Pinpoint the cell where the given text exists, returning its (x, y) midpoint coordinate. 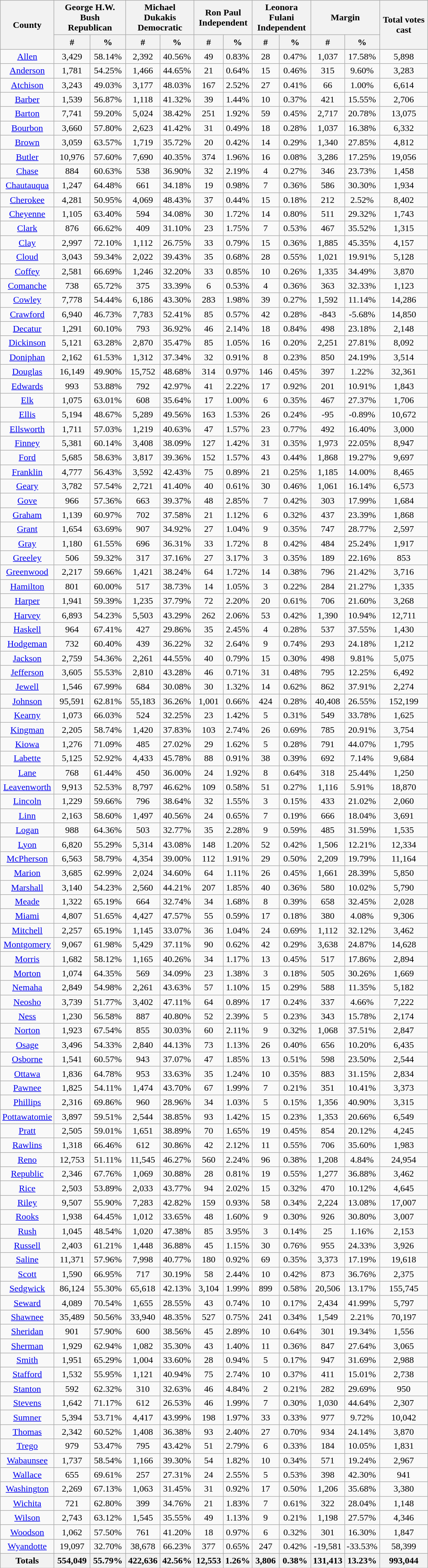
Grant (27, 529)
2,174 (404, 1016)
3,429 (72, 56)
Seward (27, 1303)
20.78% (362, 114)
Jewell (27, 687)
9,697 (404, 458)
1,230 (72, 1016)
Barber (27, 99)
1,139 (72, 515)
61.55% (108, 543)
58.12% (108, 959)
Total votes cast (404, 25)
39.36% (177, 458)
2,840 (143, 1045)
2,392 (143, 56)
1.03% (238, 1102)
12,553 (209, 1560)
Kingman (27, 730)
586 (327, 185)
47.38% (177, 1231)
1,843 (404, 386)
2.55% (238, 1475)
0.75% (238, 1317)
1,506 (327, 844)
37.55% (362, 629)
3,043 (72, 257)
1,934 (404, 185)
655 (72, 1475)
2,033 (143, 1188)
31.59% (362, 830)
2.44% (238, 1274)
48.54% (108, 1231)
65,618 (143, 1288)
5,075 (404, 658)
55.53% (108, 673)
54.44% (108, 300)
3,782 (72, 486)
8,402 (404, 200)
5,790 (404, 887)
0.49% (238, 128)
1,353 (327, 1117)
37.83% (177, 730)
66.62% (108, 228)
664 (143, 902)
23.39% (362, 515)
9,067 (72, 945)
343 (327, 1016)
36.90% (177, 171)
42.43% (177, 472)
28.04% (362, 1503)
Washington (27, 1489)
60.00% (108, 586)
13,075 (404, 114)
2,743 (72, 1518)
11.14% (362, 300)
3,000 (404, 429)
1.16% (362, 1231)
1,001 (209, 701)
2,623 (143, 128)
51.11% (108, 1160)
450 (143, 773)
10,672 (404, 414)
1,318 (72, 1145)
14,850 (404, 314)
61.53% (108, 357)
54.11% (108, 1088)
Saline (27, 1260)
Shawnee (27, 1317)
1,061 (327, 486)
0.93% (238, 1203)
Harper (27, 601)
484 (327, 543)
5,182 (404, 988)
1.15% (238, 1245)
0.08% (295, 157)
569 (143, 973)
103 (209, 730)
37.16% (177, 558)
33.39% (177, 286)
1.20% (238, 844)
1,951 (72, 1360)
Michael DukakisDemocratic (160, 18)
Ottawa (27, 1073)
5,381 (72, 443)
5,797 (404, 1303)
2.14% (238, 329)
375 (143, 286)
2,024 (143, 873)
884 (72, 171)
Neosho (27, 1002)
2,251 (327, 343)
397 (327, 371)
5,394 (72, 1417)
6,893 (72, 615)
1,929 (72, 1346)
-19,581 (327, 1546)
44.65% (177, 71)
58.54% (108, 1460)
Rooks (27, 1217)
62.99% (108, 873)
3,315 (404, 1102)
3,806 (266, 1560)
993,044 (404, 1560)
Riley (27, 1203)
310 (143, 1389)
0.41% (295, 85)
1,546 (72, 687)
94 (209, 1188)
38.89% (177, 1131)
Phillips (27, 1102)
3,007 (404, 1217)
282 (327, 1389)
60.14% (108, 443)
50.95% (108, 200)
1.17% (238, 959)
2,706 (404, 99)
Woodson (27, 1532)
1.12% (238, 515)
964 (72, 629)
38.85% (177, 1117)
10.41% (362, 1088)
Butler (27, 157)
35.72% (177, 142)
7,783 (143, 314)
363 (327, 286)
Cloud (27, 257)
1,719 (143, 142)
9,306 (404, 916)
Lane (27, 773)
Cherokee (27, 200)
580 (327, 887)
1,118 (143, 99)
43.70% (177, 1088)
60.52% (108, 1432)
374 (209, 157)
3,177 (143, 85)
12,753 (72, 1160)
14,286 (404, 300)
1,185 (327, 472)
Stanton (27, 1389)
30.03% (177, 1031)
934 (327, 1432)
40.80% (177, 1016)
506 (72, 558)
1,165 (143, 959)
666 (327, 816)
3,243 (72, 85)
7,222 (404, 1002)
1,420 (143, 730)
658 (327, 902)
993 (72, 386)
Greenwood (27, 572)
7,998 (143, 1260)
24.18% (362, 644)
48.68% (177, 371)
2,849 (72, 988)
0.70% (295, 1432)
Reno (27, 1160)
1.83% (238, 1503)
854 (327, 1131)
554,049 (72, 1560)
36.92% (177, 329)
2,503 (72, 1188)
29.86% (177, 629)
62.81% (108, 701)
2,997 (72, 243)
16,149 (72, 371)
38,678 (143, 1546)
2,209 (327, 859)
4,245 (404, 1131)
58.74% (108, 730)
1.44% (238, 99)
Sumner (27, 1417)
25.44% (362, 773)
201 (327, 386)
Haskell (27, 629)
5,128 (404, 257)
2.12% (238, 1145)
23.73% (362, 171)
152 (209, 458)
19.27% (362, 458)
0.48% (295, 673)
28.55% (177, 1303)
49.56% (177, 414)
Cheyenne (27, 214)
2,028 (404, 902)
2,721 (143, 486)
1,625 (404, 715)
88 (209, 758)
855 (143, 1031)
1.11% (238, 873)
Margin (345, 18)
56.43% (108, 472)
35.52% (362, 228)
Kiowa (27, 744)
52.92% (108, 758)
1,590 (72, 1274)
67.99% (108, 687)
12.21% (362, 844)
Chautauqua (27, 185)
57.60% (108, 157)
54.33% (108, 1045)
66.95% (108, 1274)
2,717 (327, 114)
1,556 (404, 1331)
59 (266, 114)
2,257 (72, 930)
27.64% (362, 1346)
35.68% (362, 1489)
537 (327, 629)
15.55% (362, 99)
54 (209, 1460)
3,691 (404, 816)
3,739 (72, 1002)
1,206 (327, 1489)
17.25% (362, 157)
Gray (27, 543)
1,684 (404, 501)
60 (209, 1031)
59.20% (108, 114)
1,743 (404, 214)
Franklin (27, 472)
2,581 (72, 271)
1.91% (238, 859)
1,421 (143, 572)
4.66% (362, 1002)
608 (143, 400)
684 (143, 687)
25 (327, 1231)
53.47% (108, 1446)
1,073 (72, 715)
32.45% (362, 902)
1.10% (238, 988)
1,651 (143, 1131)
3,268 (404, 601)
283 (209, 300)
2,847 (404, 1031)
9.60% (362, 71)
Republic (27, 1174)
26.55% (362, 701)
1,941 (72, 601)
17.19% (362, 1260)
35.55% (177, 1518)
0.85% (238, 271)
54.36% (108, 658)
36.31% (177, 543)
Comanche (27, 286)
62.32% (108, 1389)
1,246 (143, 271)
17.86% (362, 959)
3,283 (404, 71)
-33.53% (362, 1546)
1.26% (238, 1560)
67.76% (108, 1174)
380 (327, 916)
33.63% (177, 1073)
1.65% (238, 1131)
40.94% (177, 1375)
64.35% (108, 973)
1,219 (143, 429)
54.25% (108, 71)
163 (209, 414)
Harvey (27, 615)
346 (327, 171)
184 (327, 1446)
19,618 (404, 1260)
2.45% (238, 629)
Atchison (27, 85)
5,850 (404, 873)
12.25% (362, 673)
0.14% (295, 1231)
52.41% (177, 314)
20.12% (362, 1131)
560 (209, 1160)
10.05% (362, 1446)
48.03% (177, 85)
2,834 (404, 1073)
112 (209, 859)
131,413 (327, 1560)
427 (143, 629)
2,894 (404, 959)
40.77% (177, 1260)
36.26% (177, 701)
-0.89% (362, 414)
33.78% (362, 715)
3.95% (238, 1231)
792 (143, 386)
24.14% (362, 1432)
67.13% (108, 1489)
61.21% (108, 1245)
Johnson (27, 701)
19.24% (362, 1460)
Wyandotte (27, 1546)
57.03% (108, 429)
1.53% (238, 414)
1,123 (404, 286)
17.99% (362, 501)
3,660 (72, 128)
60.40% (108, 644)
31.15% (362, 1073)
34.60% (177, 873)
Morton (27, 973)
241 (266, 1317)
48.43% (177, 200)
2.20% (238, 601)
16.14% (362, 486)
-843 (327, 314)
County (27, 25)
10,976 (72, 157)
22.05% (362, 443)
19.91% (362, 257)
1,148 (404, 1503)
1.32% (238, 687)
20.91% (362, 730)
598 (327, 1059)
0.84% (295, 329)
51.65% (108, 916)
63.57% (108, 142)
656 (327, 1045)
44.64% (362, 1403)
Totals (27, 1560)
57.80% (108, 128)
Gove (27, 501)
6,614 (404, 85)
39.37% (177, 501)
6,435 (404, 1045)
883 (327, 1073)
37 (209, 200)
48.67% (108, 414)
2,022 (143, 257)
439 (143, 644)
30.88% (177, 1174)
2,342 (72, 1432)
2.22% (238, 386)
30.19% (177, 1274)
717 (143, 1274)
2,224 (327, 1203)
7,778 (72, 300)
46.62% (177, 787)
Rush (27, 1231)
284 (327, 586)
Wichita (27, 1503)
1,315 (404, 228)
Meade (27, 902)
51.77% (108, 1002)
702 (143, 515)
399 (143, 1503)
30.26% (362, 973)
5,429 (143, 945)
1,004 (143, 1360)
1,340 (327, 142)
67.54% (108, 1031)
30.80% (362, 1217)
15,752 (143, 371)
1,121 (143, 1375)
198 (209, 1417)
2,810 (143, 673)
Ron PaulIndependent (223, 18)
Dickinson (27, 343)
62.94% (108, 1346)
1,045 (72, 1231)
10.91% (362, 386)
Ness (27, 1016)
58.79% (108, 859)
41 (209, 386)
801 (72, 586)
1.98% (238, 300)
127 (209, 443)
1,356 (327, 1102)
Leavenworth (27, 787)
Chase (27, 171)
28.39% (362, 873)
1,208 (327, 1160)
4,157 (404, 243)
0.77% (295, 429)
5,503 (143, 615)
876 (72, 228)
37.58% (177, 515)
1,545 (143, 1518)
4,346 (404, 1518)
Miami (27, 916)
13.23% (362, 1560)
1,458 (404, 171)
3,754 (404, 730)
947 (327, 1360)
167 (209, 85)
3,638 (327, 945)
661 (143, 185)
36.00% (177, 773)
33.60% (177, 1360)
59.32% (108, 558)
2.02% (238, 1188)
55.90% (108, 1203)
1,973 (327, 443)
4,433 (143, 758)
0.66% (238, 701)
41.99% (362, 1303)
10.94% (362, 615)
1,012 (143, 1217)
5,024 (143, 114)
492 (327, 429)
38.09% (177, 443)
5,289 (143, 414)
Pawnee (27, 1088)
155,745 (404, 1288)
8,947 (404, 443)
16.40% (362, 429)
1,212 (404, 644)
39.00% (177, 859)
34.18% (177, 185)
19.34% (362, 1331)
503 (143, 830)
27.02% (177, 744)
0.25% (295, 472)
10.12% (362, 1188)
37.91% (362, 687)
351 (327, 1088)
29.32% (362, 214)
2,505 (72, 1131)
0.47% (295, 56)
34.92% (177, 529)
11,545 (143, 1160)
Sedgwick (27, 1288)
1,669 (404, 973)
25.24% (362, 543)
27.37% (362, 400)
791 (327, 744)
1,923 (72, 1031)
Russell (27, 1245)
55.30% (108, 1288)
180 (209, 1260)
27.81% (362, 343)
433 (327, 801)
Wabaunsee (27, 1460)
32.12% (362, 930)
1,661 (327, 873)
32.77% (177, 830)
71.09% (108, 744)
Jackson (27, 658)
44.21% (177, 887)
1.55% (238, 801)
793 (143, 329)
588 (327, 988)
692 (327, 758)
8,092 (404, 343)
57.96% (108, 1260)
44.55% (177, 658)
70.54% (108, 1303)
2,560 (143, 887)
11,164 (404, 859)
Clark (27, 228)
55,183 (143, 701)
2,162 (72, 357)
73 (209, 1045)
303 (327, 501)
14.00% (362, 472)
1,711 (72, 429)
3,065 (404, 1346)
2.24% (238, 1160)
4,807 (72, 916)
20,506 (327, 1288)
4,089 (72, 1303)
Stevens (27, 1403)
64.78% (108, 1073)
1,539 (72, 99)
2.11% (238, 1031)
1,322 (72, 902)
Decatur (27, 329)
899 (266, 1288)
4,777 (72, 472)
2.21% (362, 1317)
43.30% (177, 300)
747 (327, 529)
2,153 (404, 1231)
19,097 (72, 1546)
43.99% (177, 1417)
42.97% (177, 386)
1.22% (362, 371)
2.79% (238, 1446)
3,926 (404, 1245)
317 (143, 558)
37.07% (177, 1059)
1,825 (72, 1088)
22.16% (362, 558)
37.51% (362, 1031)
70 (209, 1131)
1,180 (72, 543)
1,642 (72, 1403)
398 (327, 1475)
7.14% (362, 758)
Crawford (27, 314)
2,307 (404, 1403)
34.76% (177, 1503)
2,148 (404, 329)
71.17% (108, 1403)
27.57% (362, 1518)
Smith (27, 1360)
1,074 (72, 973)
732 (72, 644)
Wallace (27, 1475)
64.48% (108, 185)
36 (209, 930)
251 (209, 114)
McPherson (27, 859)
Elk (27, 400)
56.58% (108, 1016)
3,402 (143, 1002)
Leonora FulaniIndependent (282, 18)
32.20% (177, 271)
1,497 (143, 816)
Labette (27, 758)
109 (209, 787)
58.63% (108, 458)
1,068 (327, 1031)
1,592 (327, 300)
43.42% (177, 1446)
Bourbon (27, 128)
549 (327, 715)
53.88% (108, 386)
1,277 (327, 1174)
63.69% (108, 529)
Hamilton (27, 586)
19,056 (404, 157)
24.87% (362, 945)
5,125 (72, 758)
63.01% (108, 400)
0.68% (238, 257)
36.22% (177, 644)
1,448 (143, 1245)
511 (327, 214)
8,797 (143, 787)
1,847 (404, 1532)
Stafford (27, 1375)
Osborne (27, 1059)
1,541 (72, 1059)
322 (327, 1503)
61.98% (108, 945)
538 (143, 171)
2,205 (72, 730)
10.20% (362, 1045)
6,492 (404, 673)
4,281 (72, 200)
24,954 (404, 1160)
43.29% (177, 615)
0.57% (238, 314)
3,685 (72, 873)
9,684 (404, 758)
2,060 (404, 801)
Clay (27, 243)
696 (143, 543)
Scott (27, 1274)
2,967 (404, 1460)
1,030 (327, 1403)
37.11% (177, 945)
42.13% (177, 1288)
Sherman (27, 1346)
-95 (327, 414)
Rawlins (27, 1145)
293 (327, 644)
72.10% (108, 243)
262 (209, 615)
33.07% (177, 930)
2 (266, 1389)
57.36% (108, 501)
6,940 (72, 314)
437 (327, 515)
35,489 (72, 1317)
3,817 (143, 458)
1,291 (72, 329)
72 (209, 601)
15.78% (362, 1016)
George H.W. BushRepublican (90, 18)
738 (72, 286)
979 (72, 1446)
955 (327, 1245)
30.30% (362, 185)
23.50% (362, 1059)
1.82% (238, 1460)
66.69% (108, 271)
1.68% (238, 902)
1,474 (143, 1088)
40.90% (362, 1102)
38.56% (177, 1331)
146 (266, 371)
0.19% (295, 816)
41.20% (177, 1532)
2.64% (238, 644)
1,250 (404, 773)
4,069 (143, 200)
66 (327, 85)
1,063 (143, 1489)
1,198 (327, 1518)
31.69% (362, 1360)
Montgomery (27, 945)
43.28% (177, 673)
32.74% (177, 902)
26.53% (177, 1403)
2.89% (238, 1331)
14,628 (404, 945)
Norton (27, 1031)
1,408 (143, 1432)
1,795 (404, 744)
38.64% (177, 801)
0.40% (295, 1045)
48.35% (177, 1317)
59.01% (108, 1131)
Thomas (27, 1432)
24.33% (362, 1245)
5.91% (362, 787)
148 (209, 844)
960 (143, 1102)
45.78% (177, 758)
28.96% (177, 1102)
1,390 (327, 615)
424 (266, 701)
50.56% (108, 1317)
34.08% (177, 214)
966 (72, 501)
55.29% (108, 844)
1.75% (238, 228)
10,042 (404, 1417)
38.73% (177, 586)
1,062 (72, 1532)
3,380 (404, 1489)
57.50% (108, 1532)
59.39% (108, 601)
1,075 (72, 400)
60.10% (108, 329)
Morris (27, 959)
19.79% (362, 859)
38 (266, 758)
23.18% (362, 329)
1,535 (404, 830)
411 (327, 1375)
Ellis (27, 414)
257 (143, 1475)
2.19% (238, 171)
35.64% (177, 400)
13.08% (362, 1203)
Marshall (27, 887)
60.63% (108, 171)
4.08% (362, 916)
1,082 (143, 1346)
36.76% (362, 1274)
59.51% (108, 1117)
0.80% (295, 214)
31.10% (177, 228)
Nemaha (27, 988)
422,636 (143, 1560)
32.70% (108, 1546)
35.30% (177, 1346)
47.57% (177, 916)
1,235 (143, 601)
55.79% (108, 1560)
2,217 (72, 572)
409 (143, 228)
Cowley (27, 300)
2.85% (238, 501)
27.85% (362, 142)
55.95% (108, 1375)
Hodgeman (27, 644)
2.28% (238, 830)
1,312 (143, 357)
3,716 (404, 572)
20.66% (362, 1117)
505 (327, 973)
2,870 (143, 343)
Marion (27, 873)
2,316 (72, 1102)
41.40% (177, 486)
43.63% (177, 988)
5,194 (72, 414)
1,706 (404, 400)
44.07% (362, 744)
0.51% (295, 1059)
721 (72, 1503)
950 (404, 1389)
96 (266, 1160)
11.35% (362, 988)
Lyon (27, 844)
35.60% (362, 1145)
2.40% (238, 1432)
977 (327, 1417)
907 (143, 529)
39.30% (177, 1460)
16.38% (362, 128)
17,007 (404, 1203)
2,988 (404, 1360)
57 (209, 988)
69 (266, 1260)
40.63% (177, 429)
2,597 (404, 529)
2,759 (72, 658)
Coffey (27, 271)
988 (72, 830)
60.57% (108, 1059)
9,507 (72, 1203)
5,685 (72, 458)
42.30% (362, 1475)
61.44% (108, 773)
943 (143, 1059)
38.24% (177, 572)
6,549 (404, 1117)
571 (327, 1460)
45.35% (362, 243)
2,274 (404, 687)
901 (72, 1331)
2,434 (327, 1303)
30.08% (177, 687)
90 (209, 945)
Pottawatomie (27, 1117)
6,573 (404, 486)
-5.68% (362, 314)
Trego (27, 1446)
9.72% (362, 1417)
65.29% (108, 1360)
3,496 (72, 1045)
46.73% (108, 314)
315 (327, 71)
1,105 (72, 214)
3,605 (72, 673)
63.28% (108, 343)
33.65% (177, 1217)
10.02% (362, 887)
7,283 (143, 1203)
189 (327, 558)
2,738 (404, 1375)
0.76% (295, 1245)
0.22% (295, 586)
1,549 (327, 1317)
42.56% (177, 1560)
1,682 (72, 959)
39.43% (177, 257)
1,983 (404, 1145)
3,059 (72, 142)
2,346 (72, 1174)
37.34% (177, 357)
40.35% (177, 157)
Anderson (27, 71)
37.79% (177, 601)
1,276 (72, 744)
33,940 (143, 1317)
953 (143, 1073)
41.32% (177, 99)
3,104 (209, 1288)
5,898 (404, 56)
32.25% (177, 715)
1,020 (143, 1231)
67.41% (108, 629)
7,690 (143, 157)
Allen (27, 56)
49.90% (108, 371)
Pratt (27, 1131)
1.97% (238, 1417)
761 (143, 1532)
6,186 (143, 300)
594 (143, 214)
30.86% (177, 1145)
1,021 (327, 257)
4,812 (404, 142)
47.11% (177, 1002)
58,399 (404, 1546)
Linn (27, 816)
1,781 (72, 71)
Brown (27, 142)
1,069 (143, 1174)
53.89% (108, 1188)
0.98% (238, 185)
21.02% (362, 801)
17.58% (362, 56)
4,417 (143, 1417)
Lincoln (27, 801)
43.77% (177, 1188)
5,121 (72, 343)
Barton (27, 114)
2.06% (238, 615)
6,820 (72, 844)
873 (327, 1274)
36.38% (177, 1432)
0.20% (295, 343)
13.17% (362, 1288)
1,655 (143, 1303)
46.27% (177, 1160)
64.45% (108, 1217)
35.47% (177, 343)
Osage (27, 1045)
66.03% (108, 715)
Douglas (27, 371)
Kearny (27, 715)
3.17% (238, 558)
1,532 (72, 1375)
34.49% (362, 271)
95,591 (72, 701)
69.61% (108, 1475)
32.63% (177, 1389)
Doniphan (27, 357)
212 (327, 200)
11,371 (72, 1260)
21.27% (362, 586)
4,427 (143, 916)
86,124 (72, 1288)
64.36% (108, 830)
3,286 (327, 157)
21.60% (362, 601)
44.13% (177, 1045)
60.97% (108, 515)
785 (327, 730)
57.90% (108, 1331)
Sheridan (27, 1331)
524 (143, 715)
70,197 (404, 1317)
57.54% (108, 486)
600 (143, 1331)
69.86% (108, 1102)
926 (327, 1217)
42.82% (177, 1203)
55 (209, 916)
768 (72, 773)
12,711 (404, 615)
Greeley (27, 558)
1.38% (238, 973)
3,140 (72, 887)
21.42% (362, 572)
1.24% (238, 1073)
Wilson (27, 1518)
18,870 (404, 787)
63.12% (108, 1518)
67 (209, 1088)
3,408 (143, 443)
1,116 (327, 787)
54.98% (108, 988)
41.42% (177, 128)
38.42% (177, 114)
159 (209, 1203)
66.46% (108, 1145)
24.19% (362, 357)
32,361 (404, 371)
Finney (27, 443)
43.08% (177, 844)
2.39% (238, 1016)
Graham (27, 515)
0.31% (295, 715)
941 (404, 1475)
1,430 (404, 629)
421 (327, 99)
59.34% (108, 257)
1,166 (143, 1460)
62.80% (108, 1503)
65.72% (108, 286)
4,354 (143, 859)
58.60% (108, 816)
853 (404, 558)
314 (209, 371)
29.69% (362, 1389)
2,269 (72, 1489)
15.01% (362, 1375)
63.40% (108, 214)
34.09% (177, 973)
1,917 (404, 543)
31.45% (177, 1489)
247 (266, 1546)
40.26% (177, 959)
1,836 (72, 1073)
Rice (27, 1188)
66.23% (177, 1546)
592 (72, 1389)
18.04% (362, 816)
8,465 (404, 472)
1,737 (72, 1460)
1,145 (143, 930)
32.33% (362, 286)
0.94% (238, 1360)
1.62% (238, 744)
0.26% (295, 271)
56.87% (108, 99)
Logan (27, 830)
2,163 (72, 816)
850 (327, 357)
12,334 (404, 844)
2,375 (404, 1274)
6,563 (72, 859)
152,199 (404, 701)
27.31% (177, 1475)
16.30% (362, 1532)
1,229 (72, 801)
49.03% (108, 85)
3,897 (72, 1117)
318 (327, 773)
527 (209, 1317)
3,592 (143, 472)
Geary (27, 486)
0.71% (238, 673)
7,741 (72, 114)
53.71% (108, 1417)
9,913 (72, 787)
337 (327, 1002)
1,654 (72, 529)
1,885 (327, 243)
663 (143, 501)
40,408 (327, 701)
Edwards (27, 386)
Ford (27, 458)
4,645 (404, 1188)
6,332 (404, 128)
5,314 (143, 844)
862 (327, 687)
1,831 (404, 1446)
28.77% (362, 529)
52.53% (108, 787)
3,514 (404, 357)
1.96% (238, 157)
1,466 (143, 71)
2,403 (72, 1245)
1.40% (238, 1346)
58.14% (108, 56)
Ellsworth (27, 429)
470 (327, 1188)
1,247 (72, 185)
207 (209, 887)
53 (266, 615)
26.75% (177, 243)
847 (327, 1346)
887 (143, 1016)
1.60% (238, 1217)
1,938 (72, 1217)
377 (209, 1546)
9.81% (362, 658)
0.81% (238, 1174)
Mitchell (27, 930)
0.83% (238, 56)
Jefferson (27, 673)
